Output the [X, Y] coordinate of the center of the cell containing the given text.  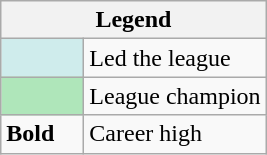
Bold [42, 134]
Career high [175, 134]
Legend [134, 20]
Led the league [175, 58]
League champion [175, 96]
